Identify which cell holds the provided text, then report its (x, y) central coordinate. 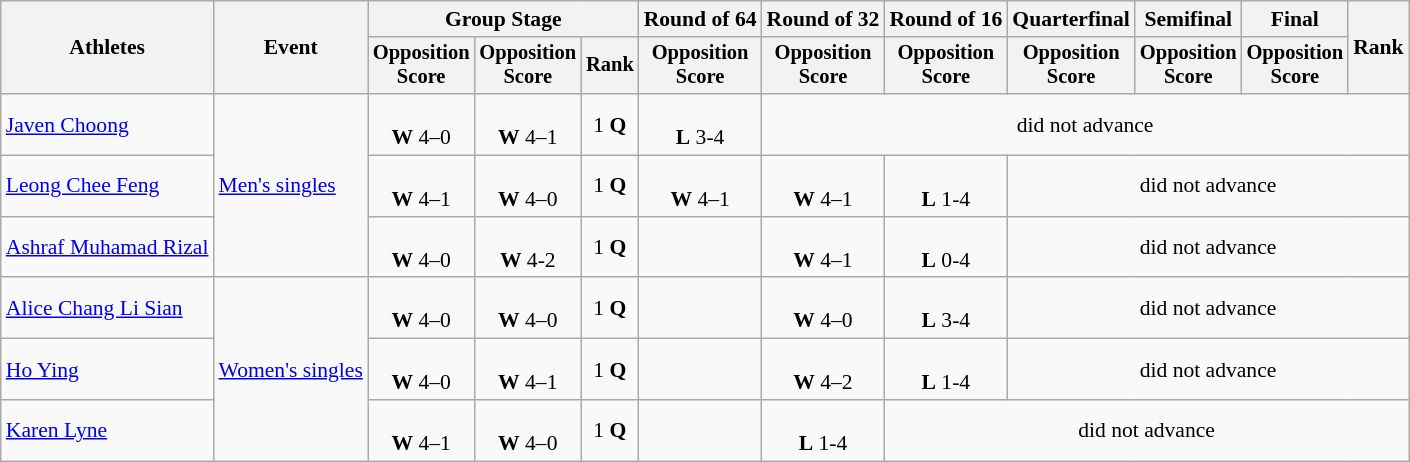
Ho Ying (108, 370)
W 4–2 (824, 370)
Women's singles (290, 370)
Event (290, 48)
Group Stage (504, 19)
Leong Chee Feng (108, 186)
Quarterfinal (1071, 19)
Athletes (108, 48)
Final (1296, 19)
Javen Choong (108, 124)
Round of 16 (946, 19)
L 0-4 (946, 248)
Men's singles (290, 186)
Round of 64 (700, 19)
Round of 32 (824, 19)
Semifinal (1188, 19)
Karen Lyne (108, 430)
W 4-2 (528, 248)
Alice Chang Li Sian (108, 308)
Ashraf Muhamad Rizal (108, 248)
